Determine the (x, y) coordinate at the center of the cell enclosing the given text.  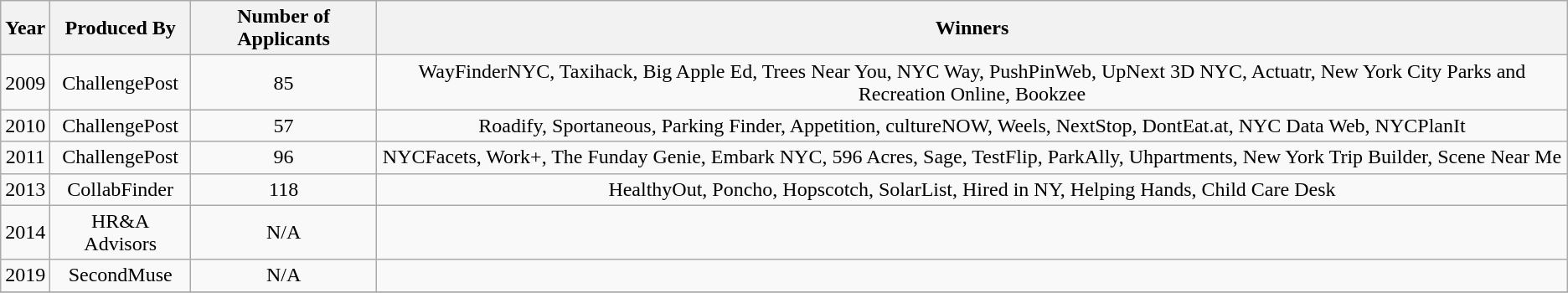
2014 (25, 233)
2019 (25, 275)
85 (284, 82)
Number of Applicants (284, 28)
CollabFinder (121, 189)
2009 (25, 82)
Produced By (121, 28)
NYCFacets, Work+, The Funday Genie, Embark NYC, 596 Acres, Sage, TestFlip, ParkAlly, Uhpartments, New York Trip Builder, Scene Near Me (972, 157)
Year (25, 28)
HR&A Advisors (121, 233)
SecondMuse (121, 275)
118 (284, 189)
HealthyOut, Poncho, Hopscotch, SolarList, Hired in NY, Helping Hands, Child Care Desk (972, 189)
2013 (25, 189)
Winners (972, 28)
Roadify, Sportaneous, Parking Finder, Appetition, cultureNOW, Weels, NextStop, DontEat.at, NYC Data Web, NYCPlanIt (972, 126)
WayFinderNYC, Taxihack, Big Apple Ed, Trees Near You, NYC Way, PushPinWeb, UpNext 3D NYC, Actuatr, New York City Parks and Recreation Online, Bookzee (972, 82)
57 (284, 126)
2010 (25, 126)
96 (284, 157)
2011 (25, 157)
